Detect which cell encompasses the target text, then output its [x, y] center coordinate. 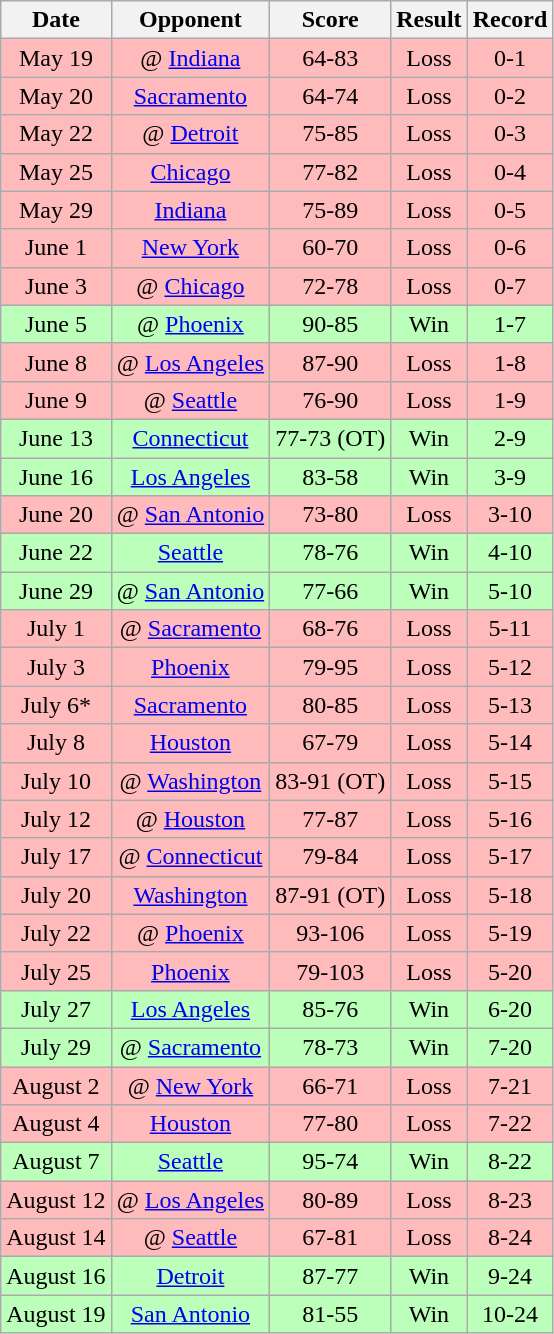
August 2 [56, 1085]
67-81 [330, 1238]
64-74 [330, 96]
77-66 [330, 591]
10-24 [510, 1314]
3-10 [510, 515]
0-6 [510, 248]
80-89 [330, 1200]
4-10 [510, 553]
95-74 [330, 1162]
July 17 [56, 857]
8-22 [510, 1162]
66-71 [330, 1085]
79-103 [330, 971]
June 1 [56, 248]
Result [429, 20]
5-19 [510, 933]
@ Houston [190, 819]
June 9 [56, 400]
0-5 [510, 210]
Score [330, 20]
May 29 [56, 210]
August 19 [56, 1314]
8-23 [510, 1200]
7-21 [510, 1085]
1-9 [510, 400]
3-9 [510, 477]
68-76 [330, 629]
Washington [190, 895]
9-24 [510, 1276]
July 12 [56, 819]
75-89 [330, 210]
87-77 [330, 1276]
5-11 [510, 629]
1-7 [510, 324]
June 22 [56, 553]
5-20 [510, 971]
July 29 [56, 1047]
64-83 [330, 58]
June 5 [56, 324]
June 20 [56, 515]
5-14 [510, 743]
@ Indiana [190, 58]
August 16 [56, 1276]
San Antonio [190, 1314]
93-106 [330, 933]
June 16 [56, 477]
July 22 [56, 933]
Chicago [190, 172]
0-2 [510, 96]
Record [510, 20]
Detroit [190, 1276]
June 13 [56, 438]
July 6* [56, 705]
August 14 [56, 1238]
5-16 [510, 819]
77-87 [330, 819]
83-91 (OT) [330, 781]
90-85 [330, 324]
0-3 [510, 134]
@ Washington [190, 781]
5-10 [510, 591]
Connecticut [190, 438]
81-55 [330, 1314]
79-84 [330, 857]
July 20 [56, 895]
1-8 [510, 362]
Date [56, 20]
5-18 [510, 895]
87-90 [330, 362]
80-85 [330, 705]
5-12 [510, 667]
8-24 [510, 1238]
0-4 [510, 172]
73-80 [330, 515]
0-7 [510, 286]
72-78 [330, 286]
July 8 [56, 743]
2-9 [510, 438]
6-20 [510, 1009]
August 7 [56, 1162]
@ New York [190, 1085]
83-58 [330, 477]
@ Detroit [190, 134]
7-22 [510, 1124]
May 25 [56, 172]
75-85 [330, 134]
78-73 [330, 1047]
May 19 [56, 58]
5-17 [510, 857]
5-13 [510, 705]
August 4 [56, 1124]
60-70 [330, 248]
May 22 [56, 134]
August 12 [56, 1200]
July 25 [56, 971]
77-80 [330, 1124]
May 20 [56, 96]
7-20 [510, 1047]
76-90 [330, 400]
July 10 [56, 781]
Opponent [190, 20]
June 29 [56, 591]
@ Chicago [190, 286]
Indiana [190, 210]
@ Connecticut [190, 857]
77-73 (OT) [330, 438]
July 27 [56, 1009]
85-76 [330, 1009]
67-79 [330, 743]
June 3 [56, 286]
77-82 [330, 172]
79-95 [330, 667]
78-76 [330, 553]
July 1 [56, 629]
New York [190, 248]
July 3 [56, 667]
0-1 [510, 58]
5-15 [510, 781]
87-91 (OT) [330, 895]
June 8 [56, 362]
